Extract the (X, Y) coordinate from the center of the cell holding the provided text.  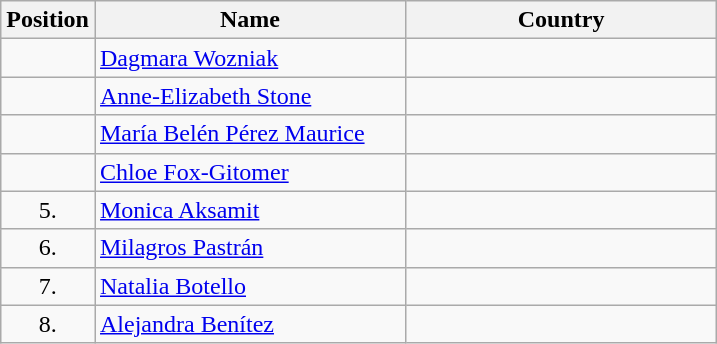
María Belén Pérez Maurice (250, 134)
Position (48, 20)
Anne-Elizabeth Stone (250, 96)
Milagros Pastrán (250, 248)
Name (250, 20)
Dagmara Wozniak (250, 58)
Monica Aksamit (250, 210)
5. (48, 210)
Alejandra Benítez (250, 324)
Country (562, 20)
8. (48, 324)
Chloe Fox-Gitomer (250, 172)
Natalia Botello (250, 286)
7. (48, 286)
6. (48, 248)
